For the text-containing cell, return its midpoint in (x, y) coordinate format. 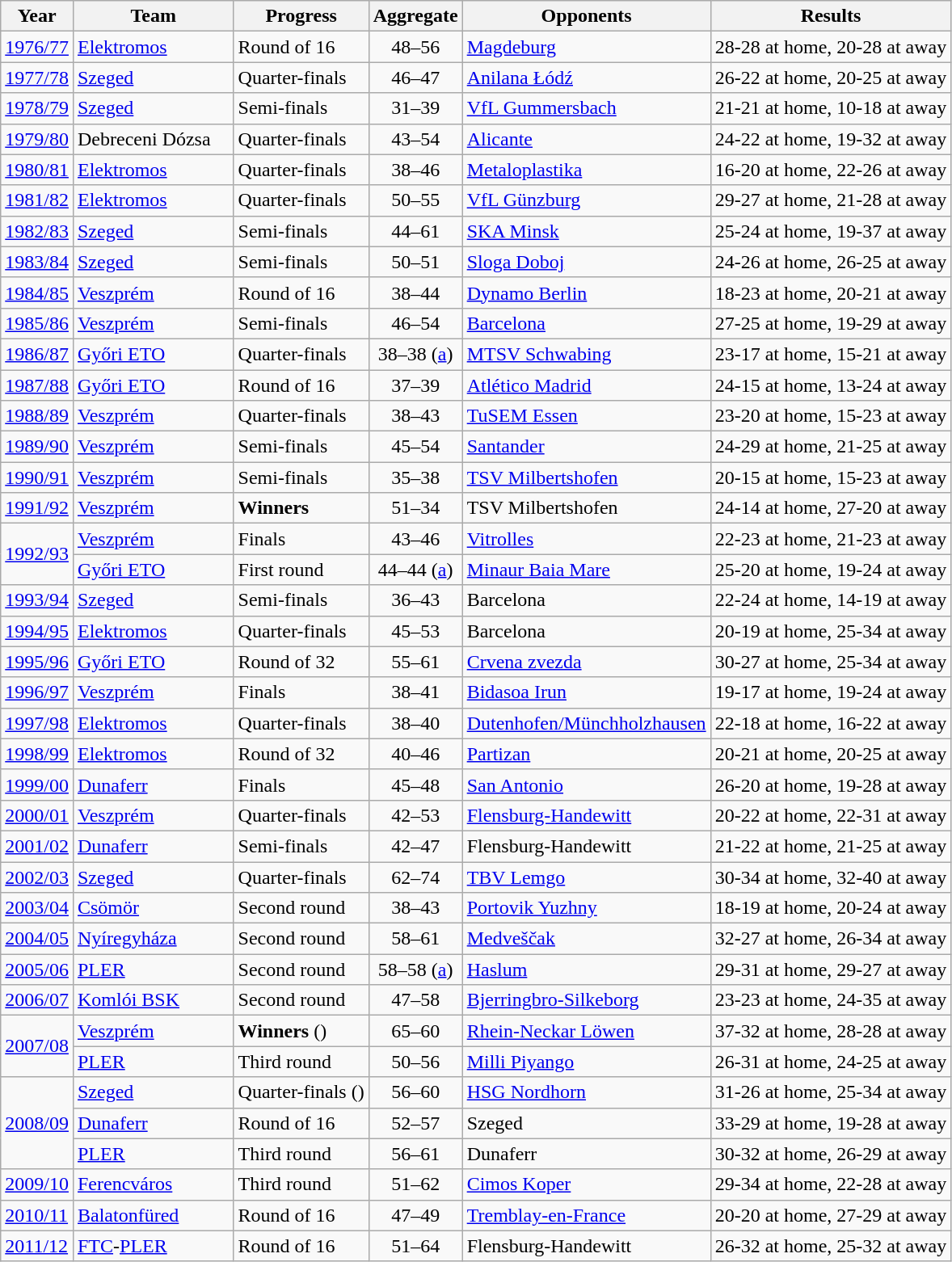
1981/82 (37, 200)
2009/10 (37, 1184)
23-17 at home, 15-21 at away (831, 354)
50–55 (415, 200)
24-15 at home, 13-24 at away (831, 385)
46–54 (415, 323)
33-29 at home, 19-28 at away (831, 1123)
Balatonfüred (154, 1215)
30-27 at home, 25-34 at away (831, 662)
47–49 (415, 1215)
Alicante (587, 139)
38–46 (415, 170)
Bjerringbro-Silkeborg (587, 1000)
24-26 at home, 26-25 at away (831, 262)
44–61 (415, 231)
28-28 at home, 20-28 at away (831, 47)
42–47 (415, 846)
20-15 at home, 15-23 at away (831, 477)
47–58 (415, 1000)
38–38 (a) (415, 354)
TBV Lemgo (587, 877)
1998/99 (37, 754)
2001/02 (37, 846)
21-21 at home, 10-18 at away (831, 108)
FTC-PLER (154, 1246)
1995/96 (37, 662)
37-32 at home, 28-28 at away (831, 1031)
Aggregate (415, 16)
First round (301, 570)
1997/98 (37, 723)
26-22 at home, 20-25 at away (831, 78)
58–58 (a) (415, 970)
Progress (301, 16)
32-27 at home, 26-34 at away (831, 939)
Dutenhofen/Münchholzhausen (587, 723)
2008/09 (37, 1123)
2011/12 (37, 1246)
1996/97 (37, 692)
Medveščak (587, 939)
1999/00 (37, 785)
Milli Piyango (587, 1062)
30-34 at home, 32-40 at away (831, 877)
51–34 (415, 508)
Results (831, 16)
Quarter-finals () (301, 1092)
Tremblay-en-France (587, 1215)
VfL Gummersbach (587, 108)
22-18 at home, 16-22 at away (831, 723)
Magdeburg (587, 47)
51–62 (415, 1184)
20-22 at home, 22-31 at away (831, 815)
Rhein-Neckar Löwen (587, 1031)
26-32 at home, 25-32 at away (831, 1246)
26-20 at home, 19-28 at away (831, 785)
Minaur Baia Mare (587, 570)
1994/95 (37, 631)
44–44 (a) (415, 570)
38–44 (415, 292)
HSG Nordhorn (587, 1092)
50–51 (415, 262)
Atlético Madrid (587, 385)
31-26 at home, 25-34 at away (831, 1092)
2010/11 (37, 1215)
25-20 at home, 19-24 at away (831, 570)
2004/05 (37, 939)
42–53 (415, 815)
46–47 (415, 78)
58–61 (415, 939)
1982/83 (37, 231)
1993/94 (37, 600)
21-22 at home, 21-25 at away (831, 846)
31–39 (415, 108)
43–46 (415, 539)
Winners (301, 508)
Haslum (587, 970)
20-21 at home, 20-25 at away (831, 754)
1990/91 (37, 477)
1984/85 (37, 292)
38–40 (415, 723)
Komlói BSK (154, 1000)
2002/03 (37, 877)
19-17 at home, 19-24 at away (831, 692)
26-31 at home, 24-25 at away (831, 1062)
48–56 (415, 47)
VfL Günzburg (587, 200)
20-20 at home, 27-29 at away (831, 1215)
1986/87 (37, 354)
52–57 (415, 1123)
1988/89 (37, 416)
Anilana Łódź (587, 78)
55–61 (415, 662)
23-23 at home, 24-35 at away (831, 1000)
Sloga Doboj (587, 262)
50–56 (415, 1062)
1985/86 (37, 323)
2003/04 (37, 908)
Year (37, 16)
2006/07 (37, 1000)
2007/08 (37, 1046)
Ferencváros (154, 1184)
1980/81 (37, 170)
23-20 at home, 15-23 at away (831, 416)
51–64 (415, 1246)
1977/78 (37, 78)
29-34 at home, 22-28 at away (831, 1184)
Csömör (154, 908)
56–61 (415, 1154)
Dynamo Berlin (587, 292)
1976/77 (37, 47)
29-27 at home, 21-28 at away (831, 200)
2005/06 (37, 970)
1978/79 (37, 108)
22-24 at home, 14-19 at away (831, 600)
65–60 (415, 1031)
1992/93 (37, 554)
56–60 (415, 1092)
1979/80 (37, 139)
Santander (587, 447)
Team (154, 16)
SKA Minsk (587, 231)
45–53 (415, 631)
Cimos Koper (587, 1184)
San Antonio (587, 785)
18-19 at home, 20-24 at away (831, 908)
TuSEM Essen (587, 416)
1991/92 (37, 508)
1989/90 (37, 447)
16-20 at home, 22-26 at away (831, 170)
Nyíregyháza (154, 939)
Crvena zvezda (587, 662)
24-14 at home, 27-20 at away (831, 508)
22-23 at home, 21-23 at away (831, 539)
40–46 (415, 754)
Metaloplastika (587, 170)
43–54 (415, 139)
Debreceni Dózsa (154, 139)
45–54 (415, 447)
18-23 at home, 20-21 at away (831, 292)
45–48 (415, 785)
29-31 at home, 29-27 at away (831, 970)
1987/88 (37, 385)
2000/01 (37, 815)
25-24 at home, 19-37 at away (831, 231)
MTSV Schwabing (587, 354)
1983/84 (37, 262)
30-32 at home, 26-29 at away (831, 1154)
36–43 (415, 600)
Opponents (587, 16)
27-25 at home, 19-29 at away (831, 323)
38–41 (415, 692)
62–74 (415, 877)
Portovik Yuzhny (587, 908)
Vitrolles (587, 539)
24-29 at home, 21-25 at away (831, 447)
Bidasoa Irun (587, 692)
35–38 (415, 477)
24-22 at home, 19-32 at away (831, 139)
Partizan (587, 754)
37–39 (415, 385)
Winners () (301, 1031)
20-19 at home, 25-34 at away (831, 631)
